Determine the (x, y) coordinate at the center of the cell enclosing the given text.  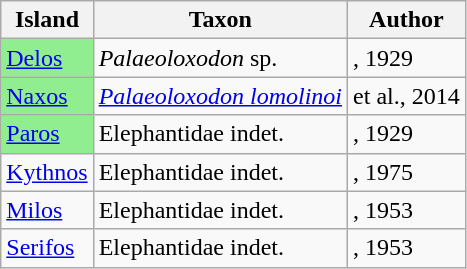
Delos (47, 58)
Naxos (47, 96)
et al., 2014 (407, 96)
Serifos (47, 248)
Palaeoloxodon sp. (220, 58)
Taxon (220, 20)
Author (407, 20)
Palaeoloxodon lomolinoi (220, 96)
Kythnos (47, 172)
, 1975 (407, 172)
Paros (47, 134)
Milos (47, 210)
Island (47, 20)
